Detect which cell encompasses the target text, then output its (X, Y) center coordinate. 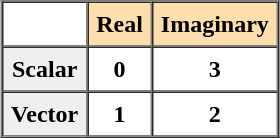
Real (120, 24)
Imaginary (215, 24)
Vector (44, 114)
0 (120, 68)
Scalar (44, 68)
3 (215, 68)
1 (120, 114)
2 (215, 114)
